Detect which cell encompasses the target text, then output its [X, Y] center coordinate. 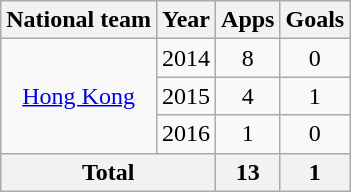
National team [79, 20]
8 [248, 58]
Total [108, 172]
4 [248, 96]
Hong Kong [79, 96]
2014 [186, 58]
Year [186, 20]
13 [248, 172]
Apps [248, 20]
2016 [186, 134]
Goals [315, 20]
2015 [186, 96]
